Pinpoint the cell where the given text exists, returning its [x, y] midpoint coordinate. 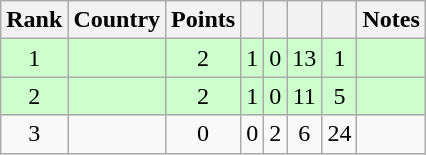
Points [204, 20]
6 [304, 134]
Rank [34, 20]
24 [340, 134]
3 [34, 134]
13 [304, 58]
11 [304, 96]
5 [340, 96]
Country [117, 20]
Notes [391, 20]
